Search for the cell housing the specified text and yield its [X, Y] center coordinate. 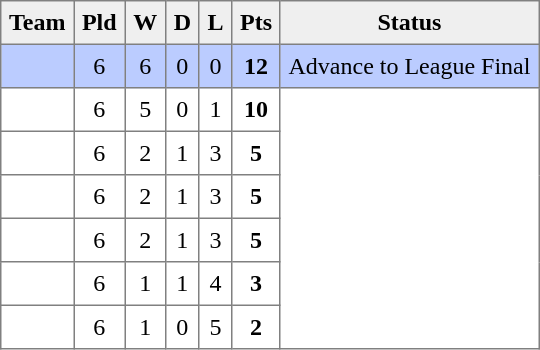
12 [256, 66]
L [216, 23]
10 [256, 110]
Status [409, 23]
D [182, 23]
Pld [100, 23]
Pts [256, 23]
Advance to League Final [409, 66]
4 [216, 284]
W [145, 23]
Team [38, 23]
